For the text-containing cell, return its midpoint in (X, Y) coordinate format. 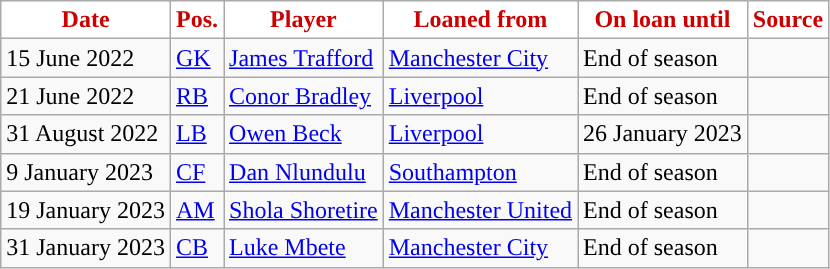
Manchester United (480, 210)
GK (196, 58)
Pos. (196, 20)
19 January 2023 (86, 210)
Loaned from (480, 20)
James Trafford (304, 58)
CB (196, 248)
31 January 2023 (86, 248)
Luke Mbete (304, 248)
21 June 2022 (86, 96)
Owen Beck (304, 134)
On loan until (663, 20)
9 January 2023 (86, 172)
15 June 2022 (86, 58)
Player (304, 20)
AM (196, 210)
31 August 2022 (86, 134)
Shola Shoretire (304, 210)
Source (788, 20)
Date (86, 20)
LB (196, 134)
Dan Nlundulu (304, 172)
RB (196, 96)
26 January 2023 (663, 134)
Southampton (480, 172)
Conor Bradley (304, 96)
CF (196, 172)
